Return [x, y] of the center of cell containing provided text 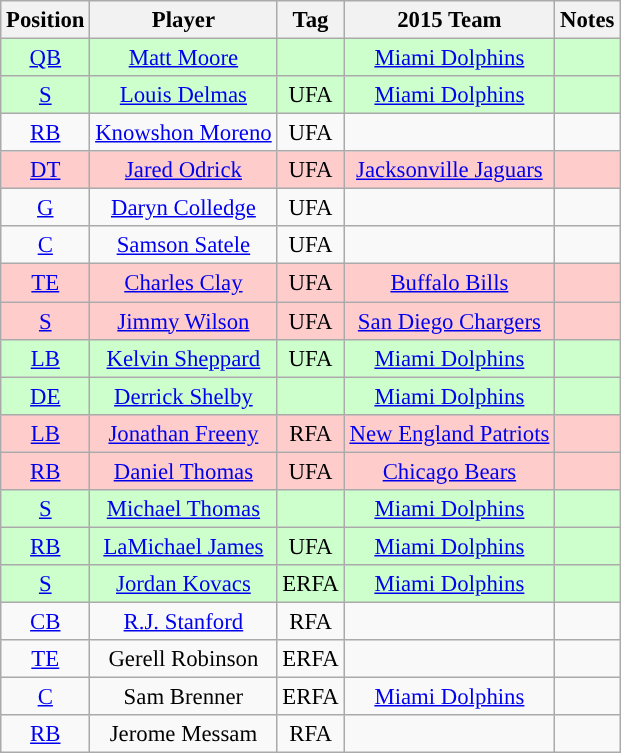
Tag [310, 20]
CB [46, 621]
Daryn Colledge [184, 208]
Kelvin Sheppard [184, 358]
2015 Team [450, 20]
Jonathan Freeny [184, 433]
Jared Odrick [184, 170]
Jerome Messam [184, 734]
Notes [588, 20]
Michael Thomas [184, 509]
QB [46, 58]
Derrick Shelby [184, 396]
Sam Brenner [184, 697]
Jordan Kovacs [184, 584]
Charles Clay [184, 283]
San Diego Chargers [450, 321]
R.J. Stanford [184, 621]
LaMichael James [184, 546]
Chicago Bears [450, 471]
G [46, 208]
Daniel Thomas [184, 471]
Knowshon Moreno [184, 133]
DT [46, 170]
Player [184, 20]
DE [46, 396]
Buffalo Bills [450, 283]
New England Patriots [450, 433]
Position [46, 20]
Samson Satele [184, 245]
Jimmy Wilson [184, 321]
Gerell Robinson [184, 659]
Matt Moore [184, 58]
Louis Delmas [184, 95]
Jacksonville Jaguars [450, 170]
